Pinpoint the cell where the given text exists, returning its (x, y) midpoint coordinate. 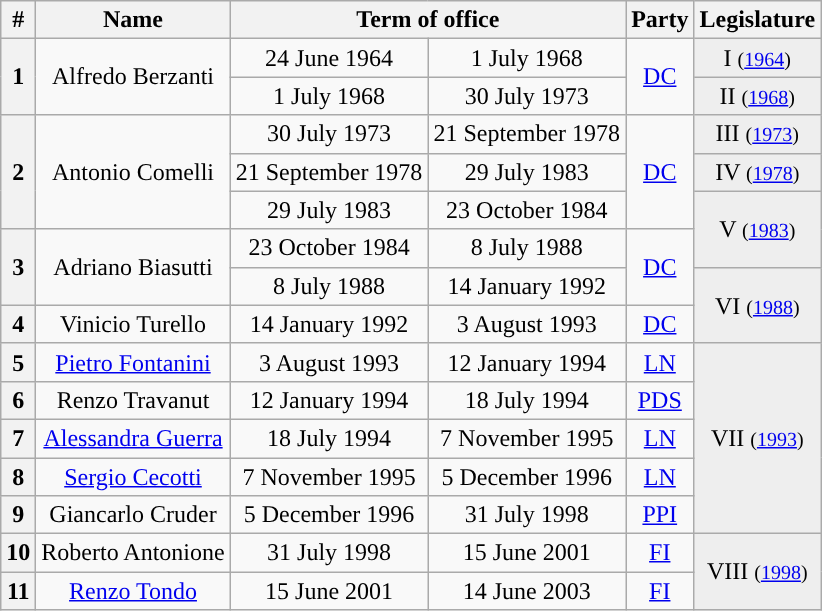
10 (18, 553)
VIII (1998) (758, 572)
Party (660, 20)
2 (18, 172)
3 (18, 267)
4 (18, 324)
14 June 2003 (527, 591)
Adriano Biasutti (133, 267)
Alfredo Berzanti (133, 77)
Pietro Fontanini (133, 362)
Renzo Tondo (133, 591)
# (18, 20)
VII (1993) (758, 438)
Giancarlo Cruder (133, 515)
I (1964) (758, 58)
24 June 1964 (329, 58)
Term of office (428, 20)
Legislature (758, 20)
Sergio Cecotti (133, 477)
Vinicio Turello (133, 324)
1 (18, 77)
5 (18, 362)
Alessandra Guerra (133, 438)
7 (18, 438)
Antonio Comelli (133, 172)
8 (18, 477)
6 (18, 400)
Roberto Antonione (133, 553)
Renzo Travanut (133, 400)
V (1983) (758, 229)
II (1968) (758, 96)
PDS (660, 400)
PPI (660, 515)
IV (1978) (758, 172)
Name (133, 20)
VI (1988) (758, 305)
11 (18, 591)
9 (18, 515)
III (1973) (758, 134)
